Find where the given text appears and provide that cell's center as (x, y) coordinate. 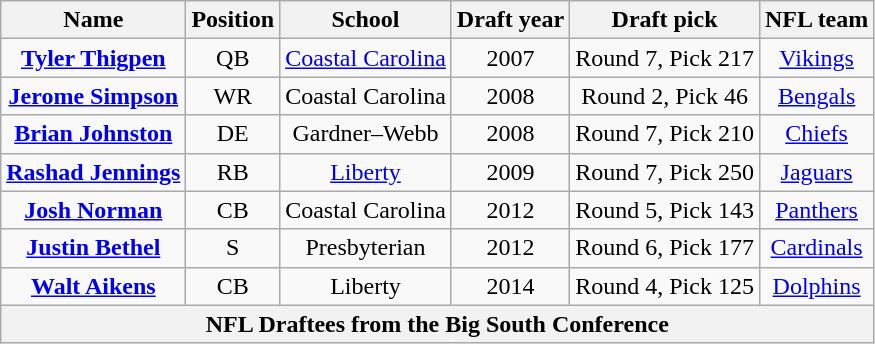
S (233, 248)
NFL team (816, 20)
Round 5, Pick 143 (665, 210)
Cardinals (816, 248)
WR (233, 96)
Panthers (816, 210)
Round 2, Pick 46 (665, 96)
Position (233, 20)
Jaguars (816, 172)
Round 4, Pick 125 (665, 286)
School (366, 20)
Gardner–Webb (366, 134)
Walt Aikens (94, 286)
Draft pick (665, 20)
RB (233, 172)
Vikings (816, 58)
Tyler Thigpen (94, 58)
Name (94, 20)
Draft year (510, 20)
Jerome Simpson (94, 96)
2009 (510, 172)
Rashad Jennings (94, 172)
Bengals (816, 96)
Presbyterian (366, 248)
Round 6, Pick 177 (665, 248)
Chiefs (816, 134)
Round 7, Pick 210 (665, 134)
2014 (510, 286)
Round 7, Pick 217 (665, 58)
Justin Bethel (94, 248)
Josh Norman (94, 210)
DE (233, 134)
Brian Johnston (94, 134)
QB (233, 58)
Dolphins (816, 286)
NFL Draftees from the Big South Conference (438, 324)
Round 7, Pick 250 (665, 172)
2007 (510, 58)
